Detect which cell encompasses the target text, then output its [X, Y] center coordinate. 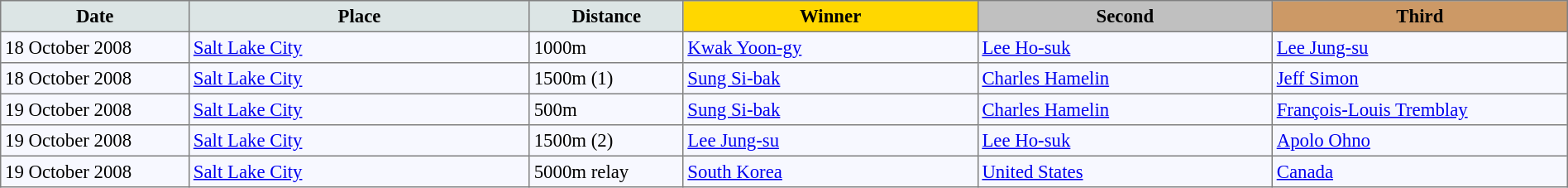
François-Louis Tremblay [1419, 109]
Jeff Simon [1419, 79]
Third [1419, 17]
Apolo Ohno [1419, 141]
South Korea [830, 171]
5000m relay [606, 171]
Kwak Yoon-gy [830, 47]
1000m [606, 47]
1500m (1) [606, 79]
1500m (2) [606, 141]
Place [360, 17]
United States [1125, 171]
Second [1125, 17]
Winner [830, 17]
500m [606, 109]
Distance [606, 17]
Canada [1419, 171]
Date [95, 17]
